Capture the cell that displays the provided text and extract its (x, y) central coordinate. 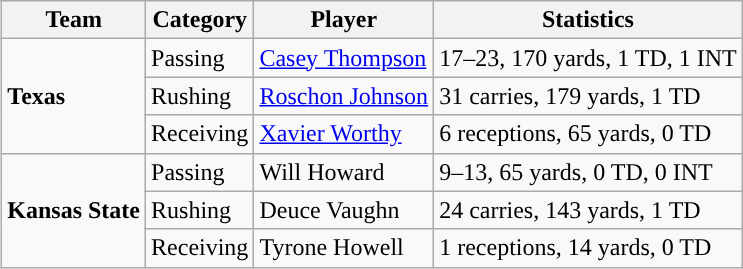
1 receptions, 14 yards, 0 TD (588, 248)
6 receptions, 65 yards, 0 TD (588, 134)
Deuce Vaughn (344, 210)
9–13, 65 yards, 0 TD, 0 INT (588, 172)
Tyrone Howell (344, 248)
24 carries, 143 yards, 1 TD (588, 210)
17–23, 170 yards, 1 TD, 1 INT (588, 58)
Kansas State (74, 210)
Player (344, 20)
Category (200, 20)
Will Howard (344, 172)
Statistics (588, 20)
31 carries, 179 yards, 1 TD (588, 96)
Casey Thompson (344, 58)
Team (74, 20)
Texas (74, 96)
Roschon Johnson (344, 96)
Xavier Worthy (344, 134)
